Extract the (X, Y) coordinate from the center of the cell holding the provided text.  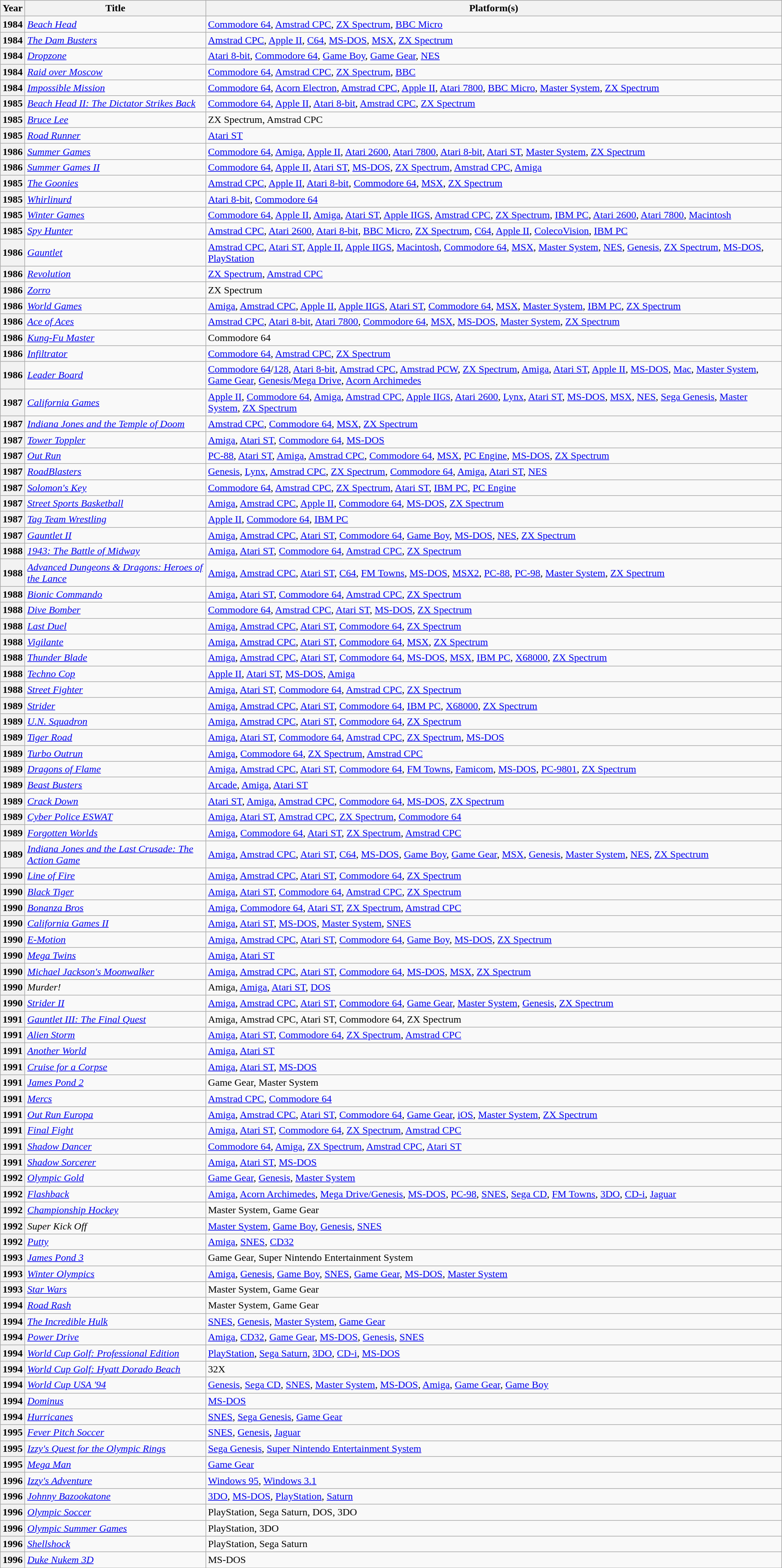
California Games (115, 402)
1943: The Battle of Midway (115, 551)
Summer Games II (115, 167)
Commodore 64, Amstrad CPC, ZX Spectrum (494, 354)
PlayStation, Sega Saturn, DOS, 3DO (494, 1512)
Amiga, CD32, Game Gear, MS-DOS, Genesis, SNES (494, 1337)
Winter Olympics (115, 1273)
Amstrad CPC, Commodore 64, MSX, ZX Spectrum (494, 424)
Johnny Bazookatone (115, 1496)
Amiga, Amstrad CPC, Atari ST, C64, MS-DOS, Game Boy, Game Gear, MSX, Genesis, Master System, NES, ZX Spectrum (494, 854)
Turbo Outrun (115, 753)
Amiga, Genesis, Game Boy, SNES, Game Gear, MS-DOS, Master System (494, 1273)
Amiga, Amstrad CPC, Atari ST, C64, FM Towns, MS-DOS, MSX2, PC-88, PC-98, Master System, ZX Spectrum (494, 573)
Indiana Jones and the Last Crusade: The Action Game (115, 854)
Apple II, Commodore 64, Amiga, Amstrad CPC, Apple IIGS, Atari 2600, Lynx, Atari ST, MS-DOS, MSX, NES, Sega Genesis, Master System, ZX Spectrum (494, 402)
Amiga, Amiga, Atari ST, DOS (494, 987)
Commodore 64, Amiga, ZX Spectrum, Amstrad CPC, Atari ST (494, 1146)
Commodore 64, Apple II, Amiga, Atari ST, Apple IIGS, Amstrad CPC, ZX Spectrum, IBM PC, Atari 2600, Atari 7800, Macintosh (494, 215)
U.N. Squadron (115, 721)
Street Sports Basketball (115, 504)
32X (494, 1369)
Shellshock (115, 1544)
Mega Man (115, 1464)
Murder! (115, 987)
Amiga, Amstrad CPC, Atari ST, Commodore 64, Game Boy, MS-DOS, ZX Spectrum (494, 939)
Summer Games (115, 151)
Cyber Police ESWAT (115, 817)
Shadow Dancer (115, 1146)
Mercs (115, 1099)
Dive Bomber (115, 610)
Apple II, Atari ST, MS-DOS, Amiga (494, 674)
Beach Head (115, 24)
SNES, Genesis, Jaguar (494, 1433)
Commodore 64, Amstrad CPC, ZX Spectrum, BBC (494, 72)
Izzy's Quest for the Olympic Rings (115, 1448)
James Pond 2 (115, 1083)
Beast Busters (115, 785)
Vigilante (115, 642)
Title (115, 8)
PlayStation, 3DO (494, 1528)
Amiga, Amstrad CPC, Atari ST, Commodore 64, IBM PC, X68000, ZX Spectrum (494, 705)
Bruce Lee (115, 120)
Final Fight (115, 1130)
Another World (115, 1051)
Amiga, Atari ST, Amstrad CPC, ZX Spectrum, Commodore 64 (494, 817)
Amiga, Amstrad CPC, Atari ST, Commodore 64, Game Gear, Master System, Genesis, ZX Spectrum (494, 1003)
World Games (115, 306)
Amstrad CPC, Atari 8-bit, Atari 7800, Commodore 64, MSX, MS-DOS, Master System, ZX Spectrum (494, 322)
Strider (115, 705)
Out Run (115, 456)
Michael Jackson's Moonwalker (115, 971)
Atari 8-bit, Commodore 64 (494, 199)
Out Run Europa (115, 1115)
Izzy's Adventure (115, 1480)
Tag Team Wrestling (115, 519)
World Cup Golf: Hyatt Dorado Beach (115, 1369)
Tiger Road (115, 737)
E-Motion (115, 939)
Power Drive (115, 1337)
Commodore 64, Amstrad CPC, ZX Spectrum, BBC Micro (494, 24)
Crack Down (115, 801)
Amstrad CPC, Commodore 64 (494, 1099)
Amiga, SNES, CD32 (494, 1242)
Putty (115, 1242)
Thunder Blade (115, 658)
Hurricanes (115, 1417)
James Pond 3 (115, 1257)
Alien Storm (115, 1035)
Commodore 64, Amiga, Apple II, Atari 2600, Atari 7800, Atari 8-bit, Atari ST, Master System, ZX Spectrum (494, 151)
Commodore 64, Amstrad CPC, Atari ST, MS-DOS, ZX Spectrum (494, 610)
Cruise for a Corpse (115, 1067)
Championship Hockey (115, 1210)
The Goonies (115, 183)
Amiga, Amstrad CPC, Apple II, Commodore 64, MS-DOS, ZX Spectrum (494, 504)
Windows 95, Windows 3.1 (494, 1480)
Beach Head II: The Dictator Strikes Back (115, 104)
Kung-Fu Master (115, 338)
Star Wars (115, 1290)
Amiga, Amstrad CPC, Atari ST, Commodore 64, FM Towns, Famicom, MS-DOS, PC-9801, ZX Spectrum (494, 769)
Amstrad CPC, Apple II, C64, MS-DOS, MSX, ZX Spectrum (494, 40)
Impossible Mission (115, 88)
Advanced Dungeons & Dragons: Heroes of the Lance (115, 573)
Game Gear, Master System (494, 1083)
SNES, Sega Genesis, Game Gear (494, 1417)
Amiga, Amstrad CPC, Atari ST, Commodore 64, Game Gear, iOS, Master System, ZX Spectrum (494, 1115)
Last Duel (115, 626)
Road Runner (115, 135)
Leader Board (115, 375)
3DO, MS-DOS, PlayStation, Saturn (494, 1496)
Amiga, Amstrad CPC, Atari ST, Commodore 64, Game Boy, MS-DOS, NES, ZX Spectrum (494, 535)
Amiga, Atari ST, Commodore 64, Amstrad CPC, ZX Spectrum, MS-DOS (494, 737)
SNES, Genesis, Master System, Game Gear (494, 1321)
Olympic Gold (115, 1178)
Atari ST (494, 135)
Street Fighter (115, 690)
RoadBlasters (115, 471)
Forgotten Worlds (115, 833)
Mega Twins (115, 955)
Master System, Game Boy, Genesis, SNES (494, 1226)
Dragons of Flame (115, 769)
Indiana Jones and the Temple of Doom (115, 424)
Raid over Moscow (115, 72)
Flashback (115, 1194)
Gauntlet III: The Final Quest (115, 1019)
Genesis, Sega CD, SNES, Master System, MS-DOS, Amiga, Game Gear, Game Boy (494, 1385)
The Incredible Hulk (115, 1321)
Game Gear (494, 1464)
Amiga, Amstrad CPC, Atari ST, Commodore 64, MS-DOS, MSX, IBM PC, X68000, ZX Spectrum (494, 658)
PC-88, Atari ST, Amiga, Amstrad CPC, Commodore 64, MSX, PC Engine, MS-DOS, ZX Spectrum (494, 456)
ZX Spectrum (494, 290)
Amiga, Amstrad CPC, Atari ST, Commodore 64, MS-DOS, MSX, ZX Spectrum (494, 971)
Duke Nukem 3D (115, 1560)
Game Gear, Genesis, Master System (494, 1178)
Amstrad CPC, Atari 2600, Atari 8-bit, BBC Micro, ZX Spectrum, C64, Apple II, ColecoVision, IBM PC (494, 231)
Strider II (115, 1003)
Ace of Aces (115, 322)
Amiga, Amstrad CPC, Apple II, Apple IIGS, Atari ST, Commodore 64, MSX, Master System, IBM PC, ZX Spectrum (494, 306)
Whirlinurd (115, 199)
World Cup USA '94 (115, 1385)
Solomon's Key (115, 488)
Infiltrator (115, 354)
World Cup Golf: Professional Edition (115, 1353)
PlayStation, Sega Saturn, 3DO, CD-i, MS-DOS (494, 1353)
Gauntlet (115, 252)
Dominus (115, 1401)
Sega Genesis, Super Nintendo Entertainment System (494, 1448)
Commodore 64, Apple II, Atari ST, MS-DOS, ZX Spectrum, Amstrad CPC, Amiga (494, 167)
PlayStation, Sega Saturn (494, 1544)
Amiga, Acorn Archimedes, Mega Drive/Genesis, MS-DOS, PC-98, SNES, Sega CD, FM Towns, 3DO, CD-i, Jaguar (494, 1194)
Genesis, Lynx, Amstrad CPC, ZX Spectrum, Commodore 64, Amiga, Atari ST, NES (494, 471)
Amiga, Commodore 64, ZX Spectrum, Amstrad CPC (494, 753)
Amiga, Atari ST, Commodore 64, MS-DOS (494, 440)
Year (13, 8)
Commodore 64, Acorn Electron, Amstrad CPC, Apple II, Atari 7800, BBC Micro, Master System, ZX Spectrum (494, 88)
Atari ST, Amiga, Amstrad CPC, Commodore 64, MS-DOS, ZX Spectrum (494, 801)
Amstrad CPC, Atari ST, Apple II, Apple IIGS, Macintosh, Commodore 64, MSX, Master System, NES, Genesis, ZX Spectrum, MS-DOS, PlayStation (494, 252)
Commodore 64, Amstrad CPC, ZX Spectrum, Atari ST, IBM PC, PC Engine (494, 488)
Spy Hunter (115, 231)
California Games II (115, 924)
Tower Toppler (115, 440)
Arcade, Amiga, Atari ST (494, 785)
Dropzone (115, 56)
Fever Pitch Soccer (115, 1433)
Winter Games (115, 215)
Road Rash (115, 1306)
Atari 8-bit, Commodore 64, Game Boy, Game Gear, NES (494, 56)
Game Gear, Super Nintendo Entertainment System (494, 1257)
Amstrad CPC, Apple II, Atari 8-bit, Commodore 64, MSX, ZX Spectrum (494, 183)
Revolution (115, 274)
Techno Cop (115, 674)
Gauntlet II (115, 535)
Super Kick Off (115, 1226)
The Dam Busters (115, 40)
Black Tiger (115, 892)
Bonanza Bros (115, 908)
Zorro (115, 290)
Apple II, Commodore 64, IBM PC (494, 519)
Shadow Sorcerer (115, 1162)
Commodore 64, Apple II, Atari 8-bit, Amstrad CPC, ZX Spectrum (494, 104)
Line of Fire (115, 876)
Olympic Soccer (115, 1512)
Commodore 64 (494, 338)
Bionic Commando (115, 594)
Amiga, Atari ST, MS-DOS, Master System, SNES (494, 924)
Olympic Summer Games (115, 1528)
Platform(s) (494, 8)
Amiga, Amstrad CPC, Atari ST, Commodore 64, MSX, ZX Spectrum (494, 642)
